For the text-containing cell, return its midpoint in (x, y) coordinate format. 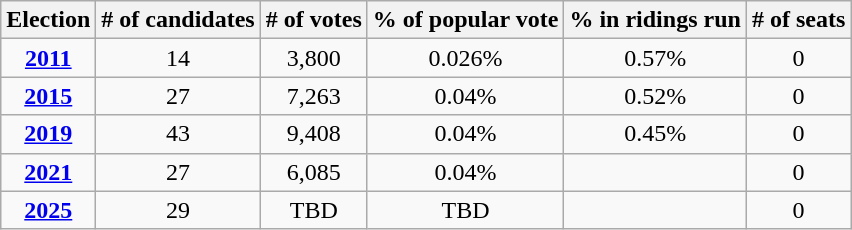
3,800 (314, 58)
% of popular vote (466, 20)
0.52% (655, 96)
29 (178, 210)
0.026% (466, 58)
6,085 (314, 172)
0.57% (655, 58)
2025 (48, 210)
7,263 (314, 96)
14 (178, 58)
0.45% (655, 134)
9,408 (314, 134)
43 (178, 134)
2021 (48, 172)
Election (48, 20)
# of seats (798, 20)
% in ridings run (655, 20)
2019 (48, 134)
2011 (48, 58)
# of candidates (178, 20)
2015 (48, 96)
# of votes (314, 20)
